Extract the [x, y] coordinate from the center of the cell holding the provided text.  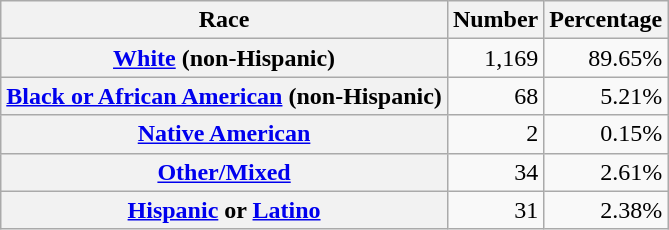
89.65% [606, 58]
0.15% [606, 134]
2.38% [606, 210]
Race [224, 20]
Other/Mixed [224, 172]
Hispanic or Latino [224, 210]
Number [495, 20]
34 [495, 172]
2.61% [606, 172]
31 [495, 210]
2 [495, 134]
5.21% [606, 96]
Native American [224, 134]
Black or African American (non-Hispanic) [224, 96]
68 [495, 96]
Percentage [606, 20]
White (non-Hispanic) [224, 58]
1,169 [495, 58]
